Output the (X, Y) coordinate of the center of the cell containing the given text.  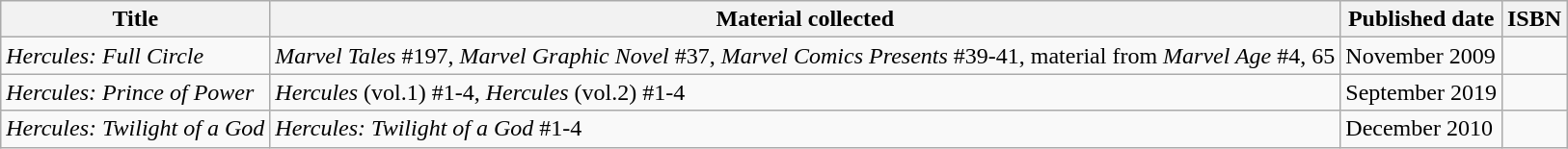
Marvel Tales #197, Marvel Graphic Novel #37, Marvel Comics Presents #39-41, material from Marvel Age #4, 65 (805, 56)
Hercules: Prince of Power (135, 92)
Hercules: Full Circle (135, 56)
Hercules: Twilight of a God #1-4 (805, 129)
December 2010 (1421, 129)
Hercules (vol.1) #1-4, Hercules (vol.2) #1-4 (805, 92)
November 2009 (1421, 56)
Hercules: Twilight of a God (135, 129)
ISBN (1533, 19)
Title (135, 19)
Material collected (805, 19)
September 2019 (1421, 92)
Published date (1421, 19)
